Detect which cell encompasses the target text, then output its (X, Y) center coordinate. 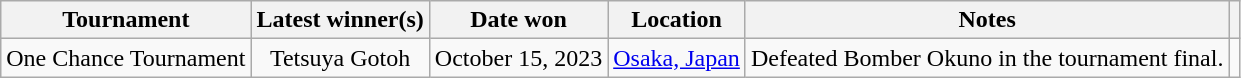
Date won (518, 20)
Latest winner(s) (340, 20)
October 15, 2023 (518, 58)
Notes (987, 20)
Location (677, 20)
Osaka, Japan (677, 58)
Defeated Bomber Okuno in the tournament final. (987, 58)
Tournament (126, 20)
Tetsuya Gotoh (340, 58)
One Chance Tournament (126, 58)
